Locate the cell with the specified text and output its (x, y) center coordinate. 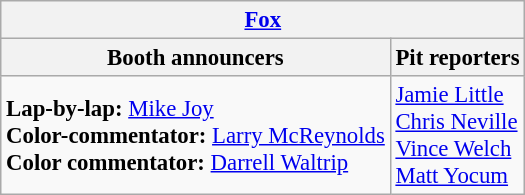
Fox (263, 20)
Booth announcers (196, 58)
Jamie LittleChris NevilleVince WelchMatt Yocum (458, 136)
Lap-by-lap: Mike JoyColor-commentator: Larry McReynoldsColor commentator: Darrell Waltrip (196, 136)
Pit reporters (458, 58)
